Search for the cell housing the specified text and yield its [X, Y] center coordinate. 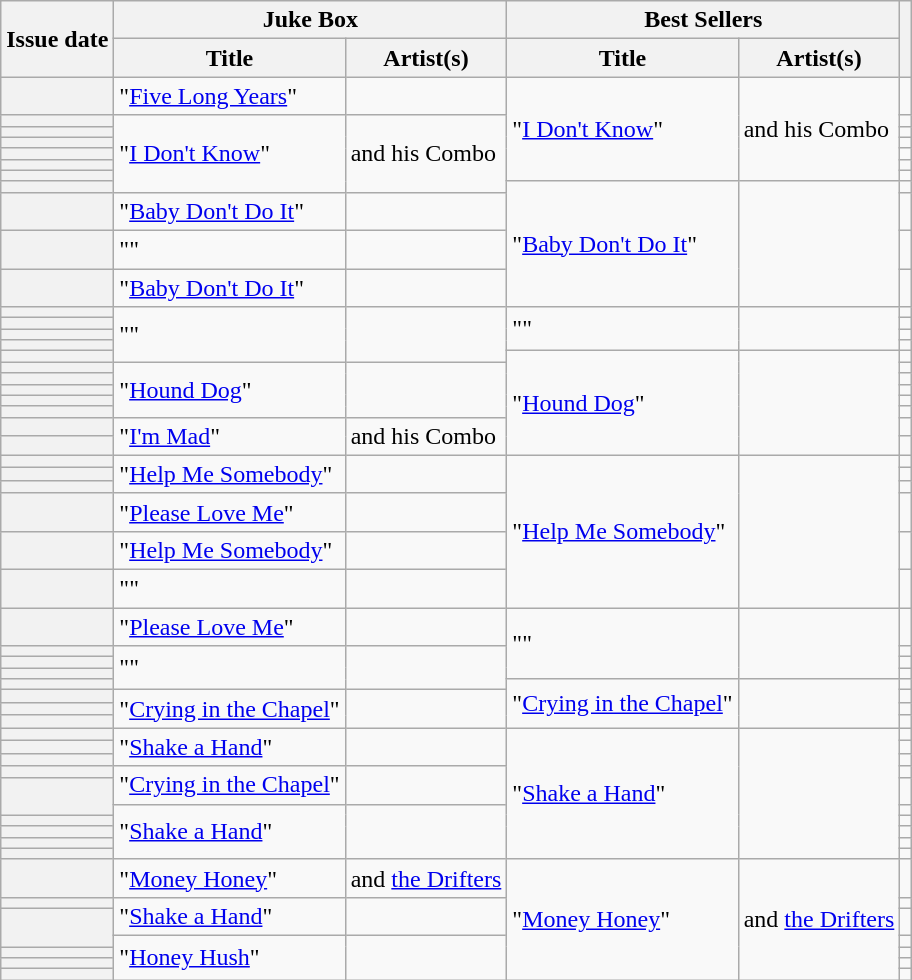
"Honey Hush" [230, 957]
Issue date [58, 39]
"Five Long Years" [230, 96]
Juke Box [310, 20]
"I'm Mad" [230, 436]
Best Sellers [704, 20]
